For the text-containing cell, return its midpoint in [x, y] coordinate format. 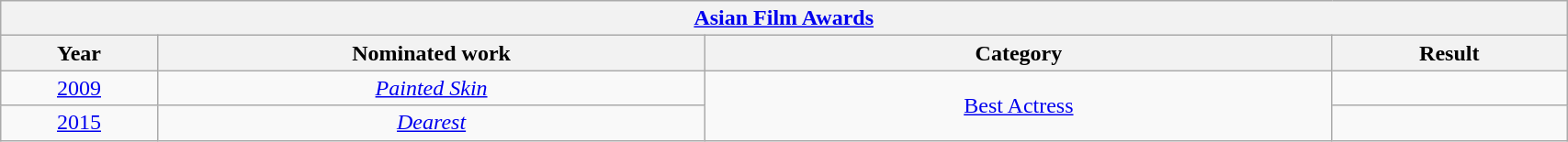
Asian Film Awards [784, 18]
Year [79, 53]
Result [1450, 53]
Nominated work [432, 53]
Dearest [432, 123]
2009 [79, 88]
Best Actress [1019, 105]
Category [1019, 53]
Painted Skin [432, 88]
2015 [79, 123]
